For the text-containing cell, return its midpoint in [x, y] coordinate format. 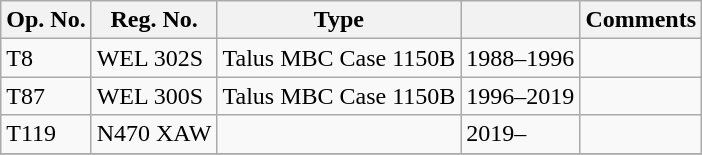
Op. No. [46, 20]
1988–1996 [520, 58]
T8 [46, 58]
T87 [46, 96]
Type [339, 20]
T119 [46, 134]
1996–2019 [520, 96]
N470 XAW [154, 134]
WEL 300S [154, 96]
WEL 302S [154, 58]
2019– [520, 134]
Reg. No. [154, 20]
Comments [641, 20]
